Identify which cell holds the provided text, then report its [X, Y] central coordinate. 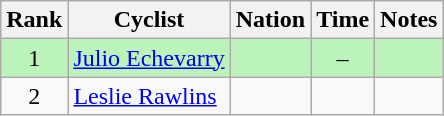
Julio Echevarry [149, 58]
Notes [409, 20]
Cyclist [149, 20]
2 [34, 96]
Leslie Rawlins [149, 96]
Nation [270, 20]
1 [34, 58]
Rank [34, 20]
Time [343, 20]
– [343, 58]
